Pinpoint the cell where the given text exists, returning its (X, Y) midpoint coordinate. 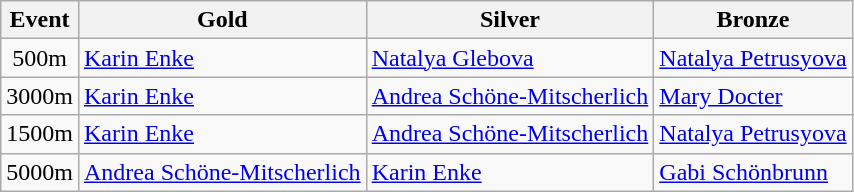
Mary Docter (753, 96)
Event (40, 20)
Silver (510, 20)
Bronze (753, 20)
3000m (40, 96)
Natalya Glebova (510, 58)
Gabi Schönbrunn (753, 172)
Gold (222, 20)
500m (40, 58)
5000m (40, 172)
1500m (40, 134)
